Extract the (x, y) coordinate from the center of the cell holding the provided text.  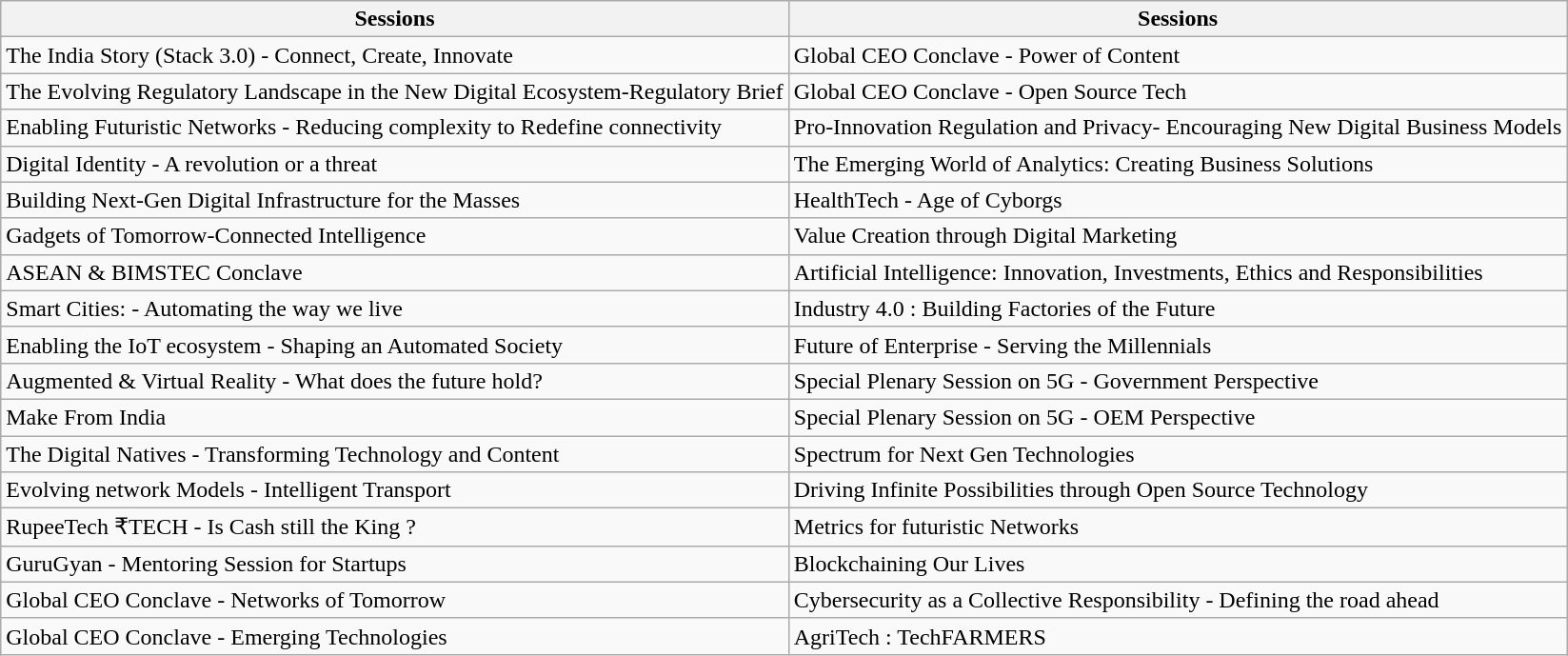
Metrics for futuristic Networks (1178, 527)
Blockchaining Our Lives (1178, 564)
Future of Enterprise - Serving the Millennials (1178, 345)
Gadgets of Tomorrow-Connected Intelligence (395, 236)
Spectrum for Next Gen Technologies (1178, 454)
Evolving network Models - Intelligent Transport (395, 490)
The Evolving Regulatory Landscape in the New Digital Ecosystem-Regulatory Brief (395, 91)
Digital Identity - A revolution or a threat (395, 164)
Global CEO Conclave - Power of Content (1178, 55)
The India Story (Stack 3.0) - Connect, Create, Innovate (395, 55)
Global CEO Conclave - Open Source Tech (1178, 91)
Enabling the IoT ecosystem - Shaping an Automated Society (395, 345)
Driving Infinite Possibilities through Open Source Technology (1178, 490)
Smart Cities: - Automating the way we live (395, 308)
AgriTech : TechFARMERS (1178, 636)
Value Creation through Digital Marketing (1178, 236)
The Digital Natives - Transforming Technology and Content (395, 454)
Global CEO Conclave - Emerging Technologies (395, 636)
GuruGyan - Mentoring Session for Startups (395, 564)
Augmented & Virtual Reality - What does the future hold? (395, 381)
Industry 4.0 : Building Factories of the Future (1178, 308)
Cybersecurity as a Collective Responsibility - Defining the road ahead (1178, 600)
ASEAN & BIMSTEC Conclave (395, 272)
The Emerging World of Analytics: Creating Business Solutions (1178, 164)
Enabling Futuristic Networks - Reducing complexity to Redefine connectivity (395, 128)
Special Plenary Session on 5G - Government Perspective (1178, 381)
Make From India (395, 417)
Pro-Innovation Regulation and Privacy- Encouraging New Digital Business Models (1178, 128)
Special Plenary Session on 5G - OEM Perspective (1178, 417)
Artificial Intelligence: Innovation, Investments, Ethics and Responsibilities (1178, 272)
Global CEO Conclave - Networks of Tomorrow (395, 600)
HealthTech - Age of Cyborgs (1178, 200)
RupeeTech ₹TECH - Is Cash still the King ? (395, 527)
Building Next-Gen Digital Infrastructure for the Masses (395, 200)
